Detect which cell encompasses the target text, then output its [X, Y] center coordinate. 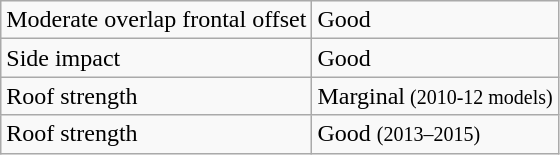
Moderate overlap frontal offset [156, 20]
Marginal (2010-12 models) [435, 96]
Good (2013–2015) [435, 134]
Side impact [156, 58]
